Return the (x, y) coordinate for the center point of the cell that contains the specified text.  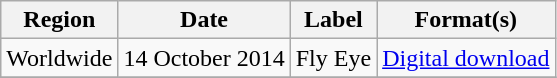
14 October 2014 (204, 58)
Date (204, 20)
Label (333, 20)
Format(s) (466, 20)
Region (60, 20)
Fly Eye (333, 58)
Digital download (466, 58)
Worldwide (60, 58)
